Return the (x, y) coordinate for the center point of the cell that contains the specified text.  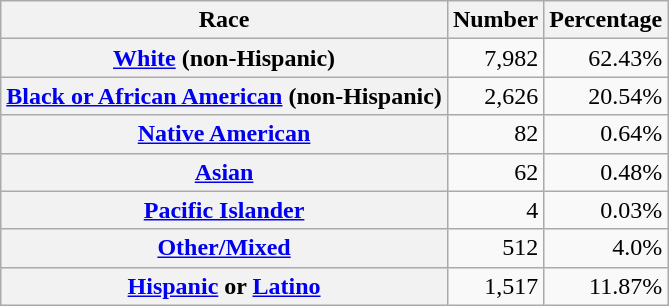
1,517 (495, 286)
Number (495, 20)
512 (495, 248)
0.48% (606, 172)
Race (224, 20)
Other/Mixed (224, 248)
20.54% (606, 96)
62.43% (606, 58)
Black or African American (non-Hispanic) (224, 96)
0.03% (606, 210)
2,626 (495, 96)
4 (495, 210)
4.0% (606, 248)
Native American (224, 134)
Percentage (606, 20)
82 (495, 134)
0.64% (606, 134)
62 (495, 172)
White (non-Hispanic) (224, 58)
Asian (224, 172)
11.87% (606, 286)
Hispanic or Latino (224, 286)
7,982 (495, 58)
Pacific Islander (224, 210)
